Find where the given text appears and provide that cell's center as (x, y) coordinate. 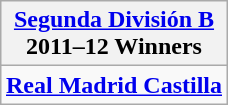
Real Madrid Castilla (114, 85)
Segunda División B2011–12 Winners (114, 34)
